Scan for the cell matching the given text and deliver its (X, Y) coordinate at center. 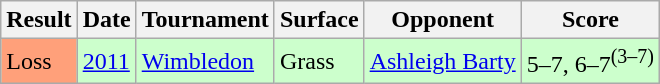
Opponent (442, 20)
Loss (39, 62)
Surface (319, 20)
Ashleigh Barty (442, 62)
Result (39, 20)
2011 (106, 62)
Grass (319, 62)
5–7, 6–7(3–7) (590, 62)
Tournament (205, 20)
Wimbledon (205, 62)
Score (590, 20)
Date (106, 20)
